Scan for the cell matching the given text and deliver its [x, y] coordinate at center. 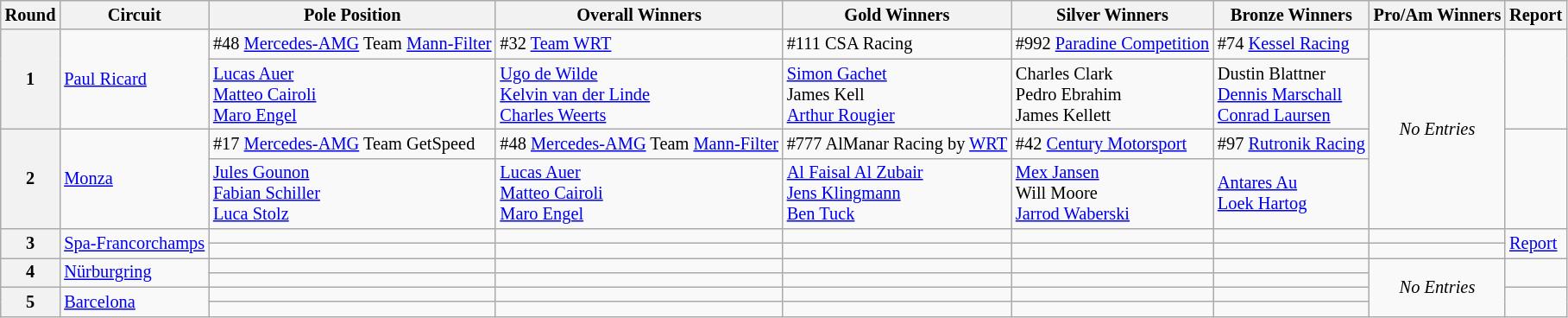
#777 AlManar Racing by WRT [897, 143]
#74 Kessel Racing [1291, 44]
Spa-Francorchamps [135, 244]
#992 Paradine Competition [1112, 44]
Barcelona [135, 302]
Pro/Am Winners [1438, 15]
2 [31, 178]
Bronze Winners [1291, 15]
4 [31, 272]
#17 Mercedes-AMG Team GetSpeed [352, 143]
Simon Gachet James Kell Arthur Rougier [897, 94]
3 [31, 244]
5 [31, 302]
Antares Au Loek Hartog [1291, 194]
Silver Winners [1112, 15]
1 [31, 79]
Pole Position [352, 15]
Mex Jansen Will Moore Jarrod Waberski [1112, 194]
#111 CSA Racing [897, 44]
Overall Winners [639, 15]
Al Faisal Al Zubair Jens Klingmann Ben Tuck [897, 194]
#32 Team WRT [639, 44]
Charles Clark Pedro Ebrahim James Kellett [1112, 94]
Round [31, 15]
Jules Gounon Fabian Schiller Luca Stolz [352, 194]
Circuit [135, 15]
Dustin Blattner Dennis Marschall Conrad Laursen [1291, 94]
#42 Century Motorsport [1112, 143]
Monza [135, 178]
Ugo de Wilde Kelvin van der Linde Charles Weerts [639, 94]
Nürburgring [135, 272]
Paul Ricard [135, 79]
#97 Rutronik Racing [1291, 143]
Gold Winners [897, 15]
